Identify which cell holds the provided text, then report its (X, Y) central coordinate. 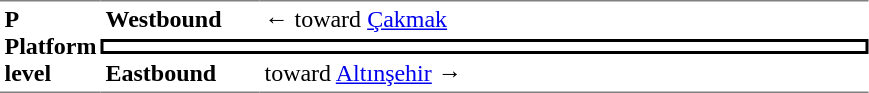
Eastbound (180, 74)
PPlatform level (50, 46)
← toward Çakmak (564, 20)
Westbound (180, 20)
toward Altınşehir → (564, 74)
